For the text-containing cell, return its midpoint in [x, y] coordinate format. 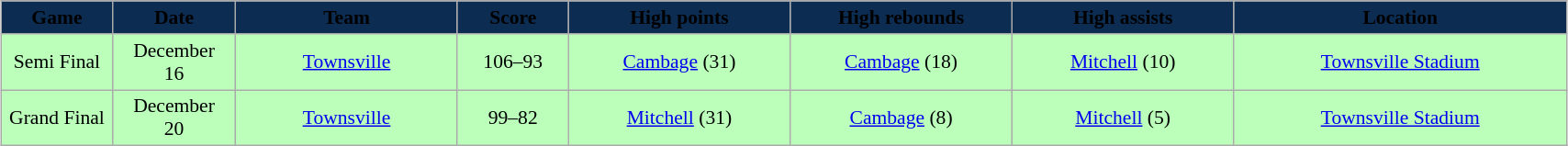
High points [679, 17]
Grand Final [57, 118]
Mitchell (5) [1123, 118]
Score [512, 17]
December 20 [174, 118]
Cambage (18) [902, 62]
Team [347, 17]
Game [57, 17]
Cambage (31) [679, 62]
High rebounds [902, 17]
December 16 [174, 62]
Date [174, 17]
High assists [1123, 17]
Mitchell (10) [1123, 62]
Mitchell (31) [679, 118]
Cambage (8) [902, 118]
99–82 [512, 118]
106–93 [512, 62]
Semi Final [57, 62]
Location [1400, 17]
